From the cell containing the given text, extract its center point as (x, y) coordinate. 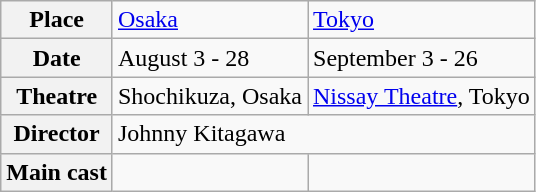
Director (57, 134)
Tokyo (422, 20)
Shochikuza, Osaka (210, 96)
Osaka (210, 20)
Main cast (57, 172)
Johnny Kitagawa (324, 134)
Nissay Theatre, Tokyo (422, 96)
September 3 - 26 (422, 58)
Date (57, 58)
Place (57, 20)
Theatre (57, 96)
August 3 - 28 (210, 58)
